Return [x, y] of the center of cell containing provided text 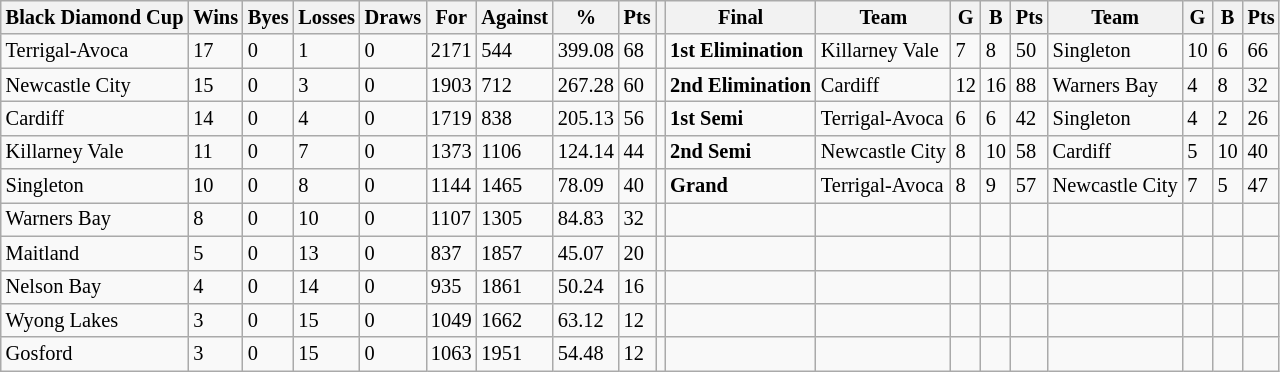
63.12 [586, 320]
47 [1262, 186]
42 [1030, 118]
11 [216, 152]
Nelson Bay [95, 287]
1465 [514, 186]
1861 [514, 287]
45.07 [586, 253]
78.09 [586, 186]
2nd Semi [740, 152]
Grand [740, 186]
50 [1030, 51]
44 [638, 152]
1144 [451, 186]
1662 [514, 320]
Losses [326, 17]
1903 [451, 85]
1106 [514, 152]
2nd Elimination [740, 85]
68 [638, 51]
838 [514, 118]
1305 [514, 219]
935 [451, 287]
1st Semi [740, 118]
Byes [268, 17]
1107 [451, 219]
Wyong Lakes [95, 320]
Final [740, 17]
1719 [451, 118]
20 [638, 253]
1063 [451, 354]
124.14 [586, 152]
267.28 [586, 85]
399.08 [586, 51]
1857 [514, 253]
26 [1262, 118]
1 [326, 51]
Maitland [95, 253]
712 [514, 85]
837 [451, 253]
1373 [451, 152]
13 [326, 253]
Gosford [95, 354]
For [451, 17]
205.13 [586, 118]
66 [1262, 51]
50.24 [586, 287]
9 [996, 186]
84.83 [586, 219]
% [586, 17]
88 [1030, 85]
Wins [216, 17]
2171 [451, 51]
54.48 [586, 354]
1049 [451, 320]
58 [1030, 152]
Black Diamond Cup [95, 17]
Draws [393, 17]
1st Elimination [740, 51]
544 [514, 51]
17 [216, 51]
Against [514, 17]
1951 [514, 354]
57 [1030, 186]
56 [638, 118]
2 [1228, 118]
60 [638, 85]
